Return the [X, Y] coordinate for the center point of the cell that contains the specified text.  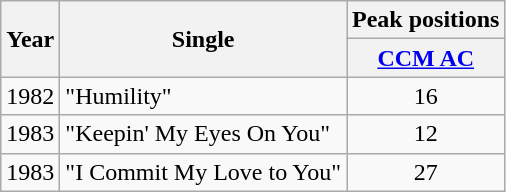
"Humility" [204, 96]
1982 [30, 96]
12 [425, 134]
16 [425, 96]
27 [425, 172]
Single [204, 39]
Year [30, 39]
"I Commit My Love to You" [204, 172]
CCM AC [425, 58]
Peak positions [425, 20]
"Keepin' My Eyes On You" [204, 134]
